For the text-containing cell, return its midpoint in (x, y) coordinate format. 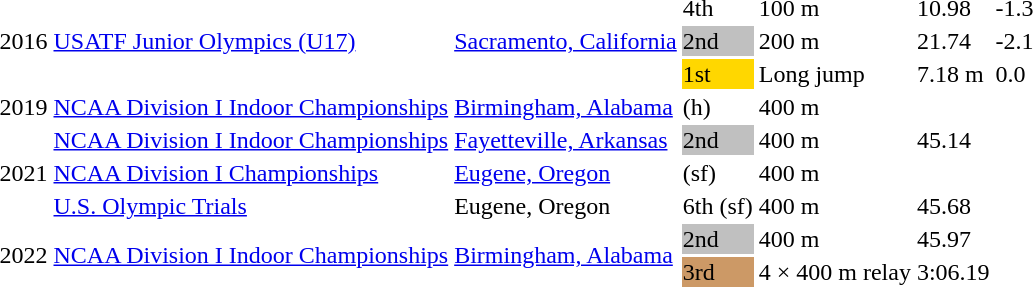
1st (718, 74)
U.S. Olympic Trials (251, 206)
21.74 (953, 41)
4 × 400 m relay (834, 272)
200 m (834, 41)
Fayetteville, Arkansas (566, 140)
Long jump (834, 74)
45.97 (953, 239)
NCAA Division I Championships (251, 173)
(sf) (718, 173)
(h) (718, 107)
6th (sf) (718, 206)
3rd (718, 272)
45.14 (953, 140)
45.68 (953, 206)
3:06.19 (953, 272)
7.18 m (953, 74)
